Find where the given text appears and provide that cell's center as (x, y) coordinate. 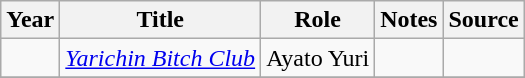
Notes (409, 20)
Year (30, 20)
Role (318, 20)
Yarichin Bitch Club (160, 58)
Title (160, 20)
Source (484, 20)
Ayato Yuri (318, 58)
